Scan for the cell matching the given text and deliver its [x, y] coordinate at center. 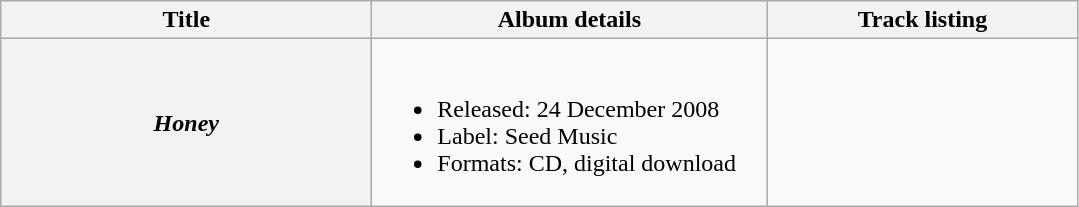
Track listing [922, 20]
Album details [570, 20]
Honey [186, 122]
Title [186, 20]
Released: 24 December 2008Label: Seed MusicFormats: CD, digital download [570, 122]
